Return the [x, y] coordinate for the center point of the cell that contains the specified text.  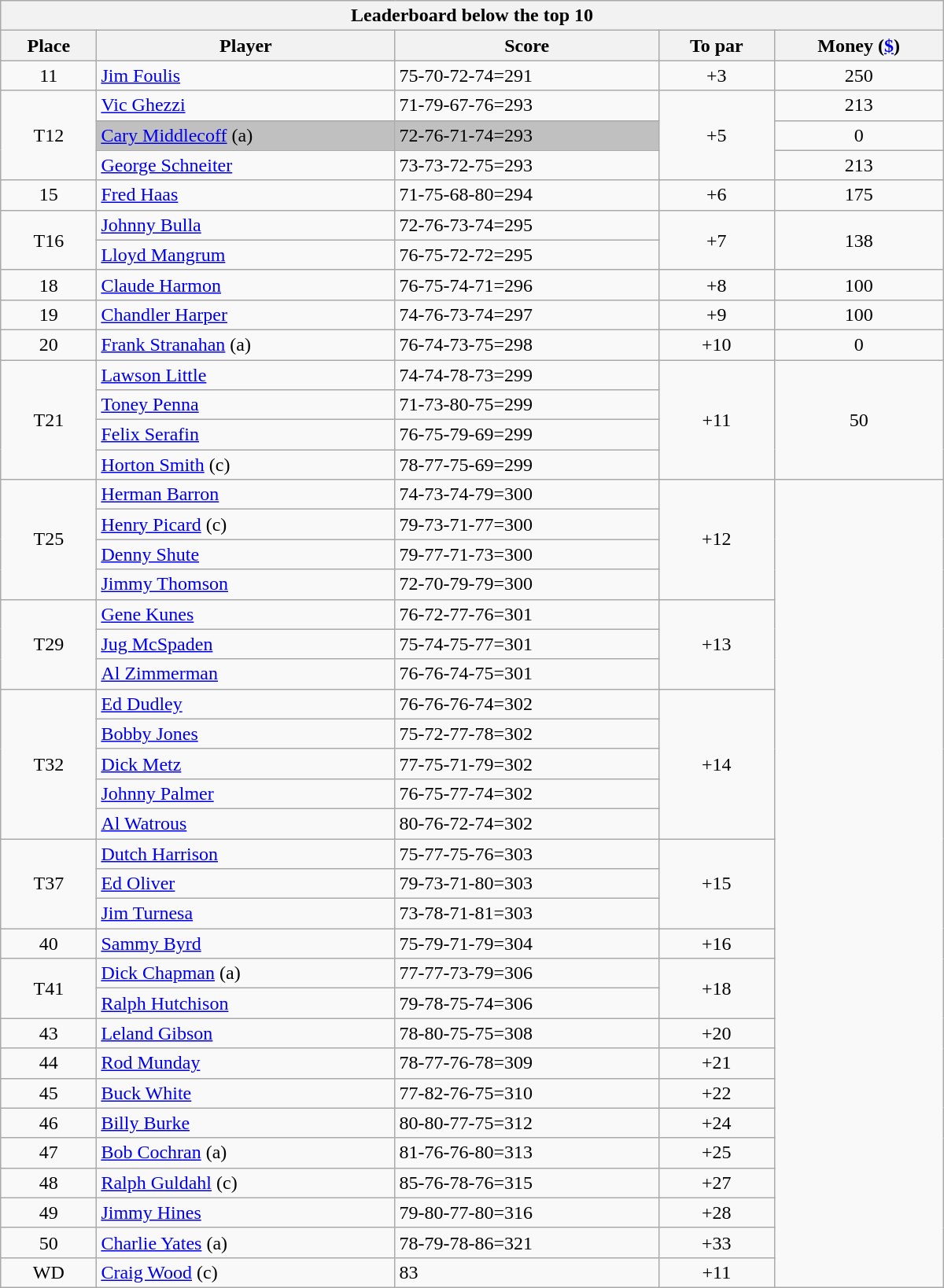
Billy Burke [245, 1123]
76-76-76-74=302 [527, 704]
George Schneiter [245, 165]
48 [49, 1183]
78-80-75-75=308 [527, 1033]
+16 [717, 944]
79-73-71-80=303 [527, 884]
79-78-75-74=306 [527, 1003]
Al Zimmerman [245, 674]
71-75-68-80=294 [527, 195]
77-75-71-79=302 [527, 764]
47 [49, 1153]
45 [49, 1093]
76-74-73-75=298 [527, 344]
+15 [717, 883]
Leaderboard below the top 10 [472, 16]
85-76-78-76=315 [527, 1183]
Henry Picard (c) [245, 524]
Dick Metz [245, 764]
Denny Shute [245, 554]
74-76-73-74=297 [527, 315]
75-77-75-76=303 [527, 853]
Claude Harmon [245, 285]
Jug McSpaden [245, 644]
18 [49, 285]
+20 [717, 1033]
T16 [49, 240]
+27 [717, 1183]
+21 [717, 1063]
Fred Haas [245, 195]
Ed Dudley [245, 704]
Jim Foulis [245, 75]
Sammy Byrd [245, 944]
Dutch Harrison [245, 853]
+33 [717, 1242]
T41 [49, 988]
Rod Munday [245, 1063]
T12 [49, 135]
74-74-78-73=299 [527, 375]
76-76-74-75=301 [527, 674]
Al Watrous [245, 823]
40 [49, 944]
Jim Turnesa [245, 914]
T21 [49, 420]
72-76-71-74=293 [527, 135]
Johnny Palmer [245, 793]
+14 [717, 764]
+18 [717, 988]
WD [49, 1272]
Bob Cochran (a) [245, 1153]
+24 [717, 1123]
75-79-71-79=304 [527, 944]
72-70-79-79=300 [527, 584]
76-75-72-72=295 [527, 255]
+7 [717, 240]
175 [859, 195]
+13 [717, 644]
15 [49, 195]
77-77-73-79=306 [527, 973]
Felix Serafin [245, 435]
T32 [49, 764]
80-76-72-74=302 [527, 823]
T29 [49, 644]
78-77-75-69=299 [527, 465]
Chandler Harper [245, 315]
To par [717, 46]
+22 [717, 1093]
75-70-72-74=291 [527, 75]
+3 [717, 75]
Craig Wood (c) [245, 1272]
44 [49, 1063]
Charlie Yates (a) [245, 1242]
Lawson Little [245, 375]
79-77-71-73=300 [527, 554]
76-75-79-69=299 [527, 435]
Jimmy Hines [245, 1213]
+9 [717, 315]
20 [49, 344]
+5 [717, 135]
+10 [717, 344]
+6 [717, 195]
+12 [717, 539]
Ralph Hutchison [245, 1003]
Horton Smith (c) [245, 465]
138 [859, 240]
73-73-72-75=293 [527, 165]
11 [49, 75]
+25 [717, 1153]
Ed Oliver [245, 884]
79-80-77-80=316 [527, 1213]
Buck White [245, 1093]
Money ($) [859, 46]
73-78-71-81=303 [527, 914]
77-82-76-75=310 [527, 1093]
Lloyd Mangrum [245, 255]
T37 [49, 883]
79-73-71-77=300 [527, 524]
+8 [717, 285]
Johnny Bulla [245, 225]
Toney Penna [245, 405]
Herman Barron [245, 495]
83 [527, 1272]
Jimmy Thomson [245, 584]
19 [49, 315]
78-77-76-78=309 [527, 1063]
+28 [717, 1213]
71-79-67-76=293 [527, 105]
43 [49, 1033]
Player [245, 46]
80-80-77-75=312 [527, 1123]
76-75-74-71=296 [527, 285]
74-73-74-79=300 [527, 495]
75-72-77-78=302 [527, 734]
Leland Gibson [245, 1033]
Frank Stranahan (a) [245, 344]
Score [527, 46]
71-73-80-75=299 [527, 405]
Vic Ghezzi [245, 105]
72-76-73-74=295 [527, 225]
Cary Middlecoff (a) [245, 135]
Dick Chapman (a) [245, 973]
78-79-78-86=321 [527, 1242]
81-76-76-80=313 [527, 1153]
76-72-77-76=301 [527, 614]
49 [49, 1213]
75-74-75-77=301 [527, 644]
250 [859, 75]
T25 [49, 539]
Bobby Jones [245, 734]
Ralph Guldahl (c) [245, 1183]
76-75-77-74=302 [527, 793]
46 [49, 1123]
Place [49, 46]
Gene Kunes [245, 614]
